Determine the (X, Y) coordinate at the center of the cell enclosing the given text.  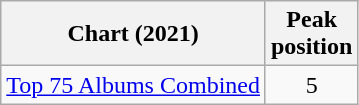
Top 75 Albums Combined (134, 85)
5 (311, 85)
Peak position (311, 34)
Chart (2021) (134, 34)
